Find where the given text appears and provide that cell's center as [x, y] coordinate. 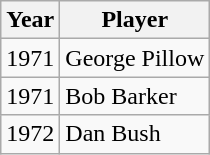
Player [135, 20]
George Pillow [135, 58]
Bob Barker [135, 96]
Dan Bush [135, 134]
Year [30, 20]
1972 [30, 134]
